From the cell containing the given text, extract its center point as [x, y] coordinate. 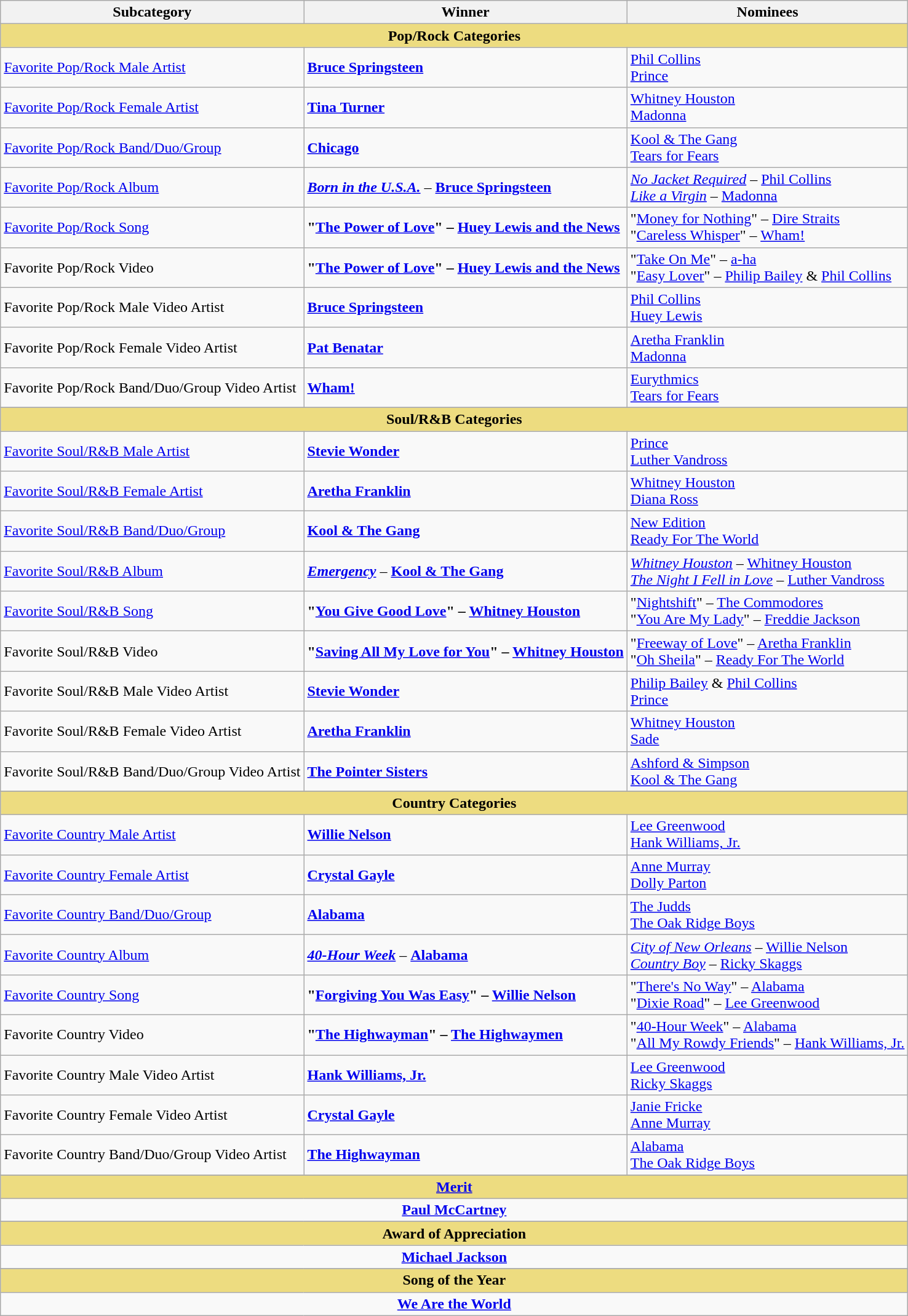
Favorite Pop/Rock Female Video Artist [153, 347]
"Saving All My Love for You" – Whitney Houston [465, 651]
Favorite Country Male Artist [153, 834]
Whitney HoustonMadonna [768, 107]
Song of the Year [454, 1280]
The Highwayman [465, 1155]
Favorite Soul/R&B Female Video Artist [153, 731]
"Money for Nothing" – Dire Straits"Careless Whisper" – Wham! [768, 228]
Favorite Pop/Rock Album [153, 187]
Aretha FranklinMadonna [768, 347]
Favorite Pop/Rock Female Artist [153, 107]
Janie FrickeAnne Murray [768, 1115]
Ashford & SimpsonKool & The Gang [768, 772]
Favorite Soul/R&B Male Artist [153, 450]
Favorite Country Male Video Artist [153, 1074]
Pop/Rock Categories [454, 36]
Soul/R&B Categories [454, 419]
Paul McCartney [454, 1210]
Favorite Pop/Rock Band/Duo/Group Video Artist [153, 388]
Nominees [768, 12]
Favorite Soul/R&B Video [153, 651]
Willie Nelson [465, 834]
Alabama [465, 914]
Favorite Country Band/Duo/Group Video Artist [153, 1155]
Country Categories [454, 803]
Tina Turner [465, 107]
"40-Hour Week" – Alabama"All My Rowdy Friends" – Hank Williams, Jr. [768, 1035]
Favorite Country Band/Duo/Group [153, 914]
Favorite Soul/R&B Band/Duo/Group Video Artist [153, 772]
Whitney HoustonDiana Ross [768, 491]
Favorite Pop/Rock Song [153, 228]
The Pointer Sisters [465, 772]
Merit [454, 1187]
Favorite Soul/R&B Album [153, 571]
"Nightshift" – The Commodores"You Are My Lady" – Freddie Jackson [768, 612]
Favorite Soul/R&B Song [153, 612]
Whitney HoustonSade [768, 731]
"You Give Good Love" – Whitney Houston [465, 612]
Wham! [465, 388]
Emergency – Kool & The Gang [465, 571]
Favorite Country Video [153, 1035]
Phil CollinsPrince [768, 68]
New EditionReady For The World [768, 532]
Chicago [465, 148]
Favorite Pop/Rock Male Video Artist [153, 308]
Favorite Soul/R&B Male Video Artist [153, 692]
Favorite Country Album [153, 955]
Favorite Country Female Video Artist [153, 1115]
The JuddsThe Oak Ridge Boys [768, 914]
Award of Appreciation [454, 1234]
Winner [465, 12]
"Forgiving You Was Easy" – Willie Nelson [465, 994]
"The Highwayman" – The Highwaymen [465, 1035]
Philip Bailey & Phil CollinsPrince [768, 692]
Hank Williams, Jr. [465, 1074]
Favorite Soul/R&B Female Artist [153, 491]
Born in the U.S.A. – Bruce Springsteen [465, 187]
City of New Orleans – Willie Nelson Country Boy – Ricky Skaggs [768, 955]
"Take On Me" – a-ha"Easy Lover" – Philip Bailey & Phil Collins [768, 267]
No Jacket Required – Phil CollinsLike a Virgin – Madonna [768, 187]
Kool & The Gang [465, 532]
"There's No Way" – Alabama"Dixie Road" – Lee Greenwood [768, 994]
Pat Benatar [465, 347]
"Freeway of Love" – Aretha Franklin"Oh Sheila" – Ready For The World [768, 651]
Lee GreenwoodRicky Skaggs [768, 1074]
Anne MurrayDolly Parton [768, 875]
Favorite Soul/R&B Band/Duo/Group [153, 532]
Favorite Country Female Artist [153, 875]
Whitney Houston – Whitney HoustonThe Night I Fell in Love – Luther Vandross [768, 571]
Lee GreenwoodHank Williams, Jr. [768, 834]
Phil CollinsHuey Lewis [768, 308]
PrinceLuther Vandross [768, 450]
Favorite Pop/Rock Video [153, 267]
Favorite Country Song [153, 994]
Kool & The GangTears for Fears [768, 148]
Michael Jackson [454, 1257]
Subcategory [153, 12]
Favorite Pop/Rock Band/Duo/Group [153, 148]
EurythmicsTears for Fears [768, 388]
We Are the World [454, 1304]
40-Hour Week – Alabama [465, 955]
AlabamaThe Oak Ridge Boys [768, 1155]
Favorite Pop/Rock Male Artist [153, 68]
